Find where the given text appears and provide that cell's center as [x, y] coordinate. 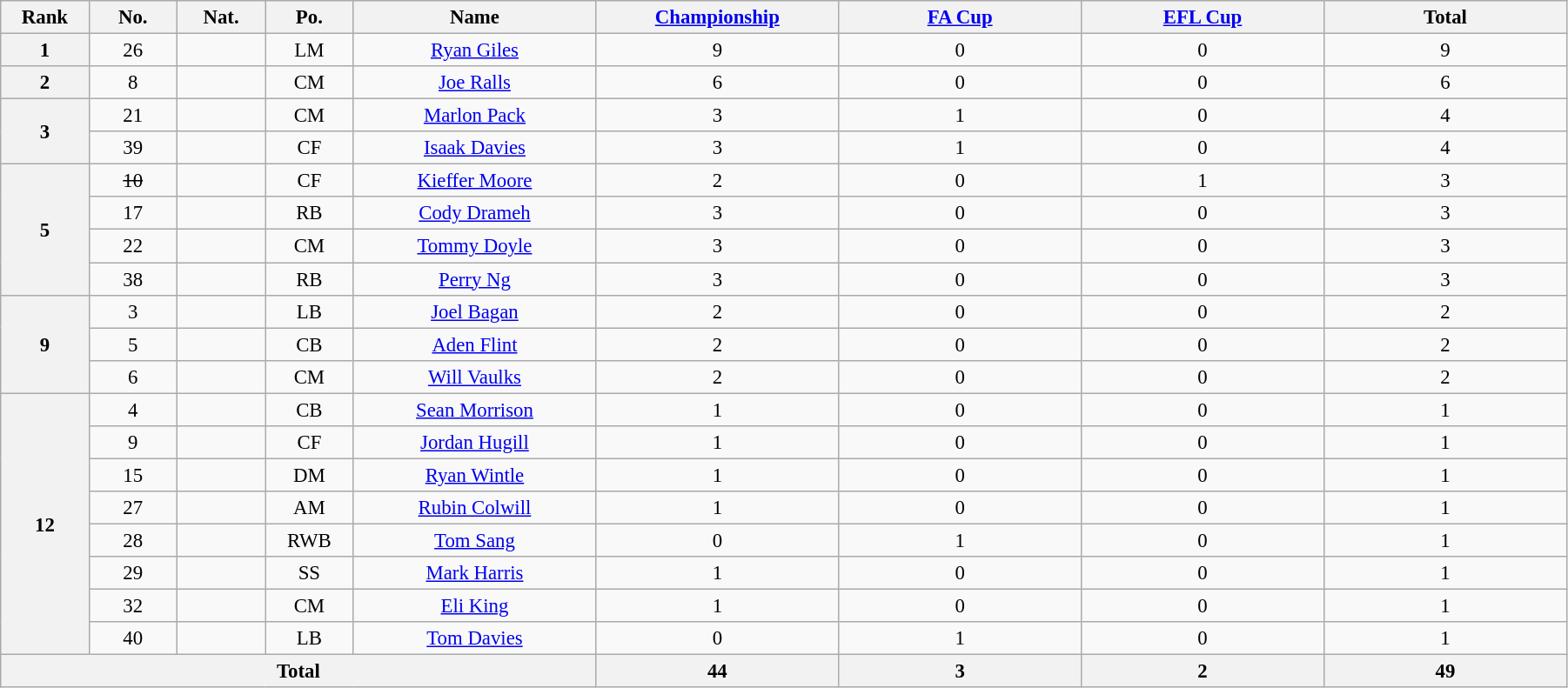
40 [132, 638]
27 [132, 508]
Ryan Giles [475, 50]
Perry Ng [475, 279]
Sean Morrison [475, 410]
22 [132, 246]
LM [310, 50]
Nat. [221, 17]
28 [132, 540]
Tom Davies [475, 638]
29 [132, 573]
Marlon Pack [475, 116]
8 [132, 83]
38 [132, 279]
32 [132, 606]
Will Vaulks [475, 377]
Kieffer Moore [475, 181]
Cody Drameh [475, 213]
AM [310, 508]
Rubin Colwill [475, 508]
Name [475, 17]
SS [310, 573]
DM [310, 475]
26 [132, 50]
10 [132, 181]
Aden Flint [475, 344]
Championship [717, 17]
39 [132, 148]
44 [717, 671]
Eli King [475, 606]
12 [45, 524]
No. [132, 17]
Mark Harris [475, 573]
Po. [310, 17]
Ryan Wintle [475, 475]
Jordan Hugill [475, 443]
17 [132, 213]
FA Cup [961, 17]
15 [132, 475]
RWB [310, 540]
Rank [45, 17]
EFL Cup [1203, 17]
Isaak Davies [475, 148]
Joel Bagan [475, 311]
21 [132, 116]
Joe Ralls [475, 83]
Tom Sang [475, 540]
49 [1444, 671]
Tommy Doyle [475, 246]
